Extract the [x, y] coordinate from the center of the cell holding the provided text.  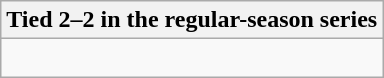
Tied 2–2 in the regular-season series [192, 20]
